Return [x, y] of the center of cell containing provided text 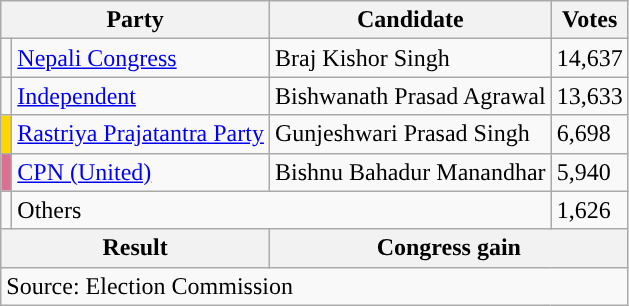
Others [282, 210]
Nepali Congress [141, 58]
Gunjeshwari Prasad Singh [410, 134]
Votes [590, 20]
Independent [141, 96]
Source: Election Commission [314, 286]
Result [136, 248]
1,626 [590, 210]
Candidate [410, 20]
Party [136, 20]
Braj Kishor Singh [410, 58]
5,940 [590, 172]
6,698 [590, 134]
Rastriya Prajatantra Party [141, 134]
CPN (United) [141, 172]
14,637 [590, 58]
13,633 [590, 96]
Congress gain [448, 248]
Bishnu Bahadur Manandhar [410, 172]
Bishwanath Prasad Agrawal [410, 96]
